Return [x, y] of the center of cell containing provided text 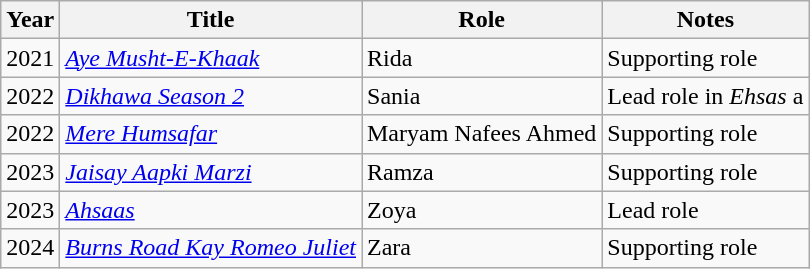
Mere Humsafar [211, 134]
Burns Road Kay Romeo Juliet [211, 248]
Ahsaas [211, 210]
Rida [482, 58]
Maryam Nafees Ahmed [482, 134]
Role [482, 20]
Zara [482, 248]
Lead role in Ehsas a [706, 96]
2021 [30, 58]
Year [30, 20]
Sania [482, 96]
Zoya [482, 210]
Jaisay Aapki Marzi [211, 172]
Ramza [482, 172]
Dikhawa Season 2 [211, 96]
2024 [30, 248]
Title [211, 20]
Aye Musht-E-Khaak [211, 58]
Lead role [706, 210]
Notes [706, 20]
